Capture the cell that displays the provided text and extract its [x, y] central coordinate. 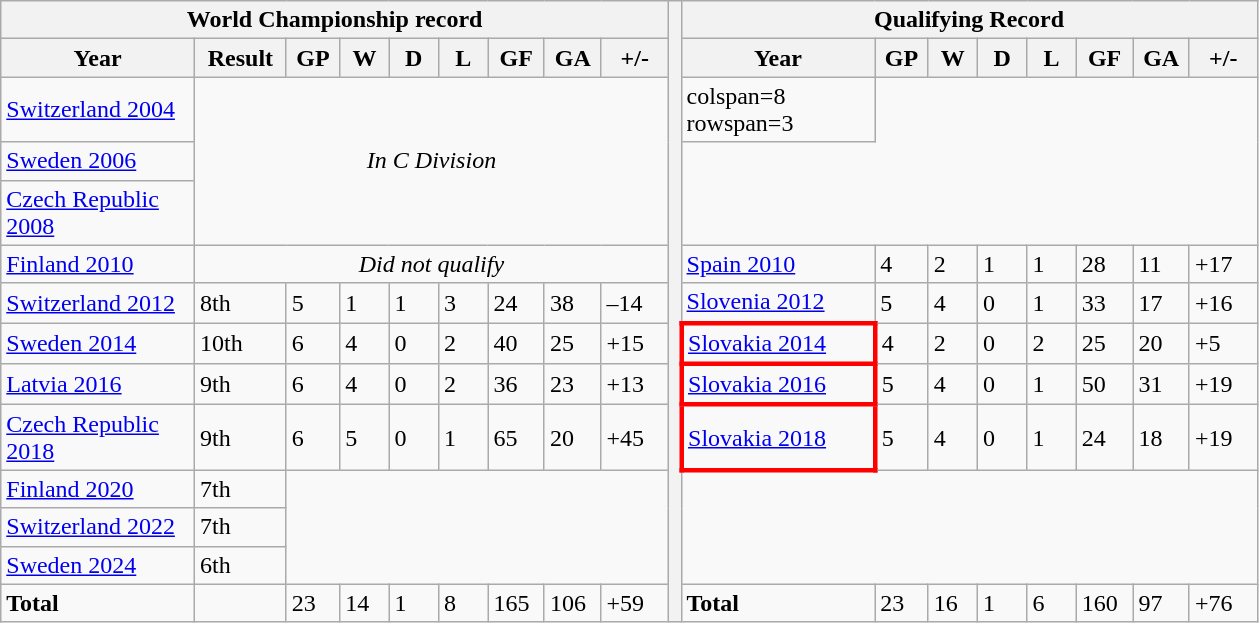
Czech Republic 2008 [98, 212]
Slovakia 2016 [778, 384]
Sweden 2006 [98, 161]
Finland 2020 [98, 489]
Result [240, 58]
8th [240, 303]
106 [572, 603]
In C Division [431, 161]
160 [1104, 603]
38 [572, 303]
–14 [634, 303]
Sweden 2014 [98, 344]
+59 [634, 603]
50 [1104, 384]
3 [462, 303]
+13 [634, 384]
Sweden 2024 [98, 565]
8 [462, 603]
16 [952, 603]
165 [516, 603]
36 [516, 384]
+5 [1223, 344]
Finland 2010 [98, 264]
40 [516, 344]
Slovenia 2012 [778, 303]
Czech Republic 2018 [98, 438]
10th [240, 344]
17 [1162, 303]
Slovakia 2014 [778, 344]
+15 [634, 344]
Switzerland 2022 [98, 527]
14 [364, 603]
Qualifying Record [969, 20]
18 [1162, 438]
Spain 2010 [778, 264]
Switzerland 2012 [98, 303]
6th [240, 565]
65 [516, 438]
+17 [1223, 264]
+16 [1223, 303]
Did not qualify [431, 264]
+45 [634, 438]
33 [1104, 303]
+76 [1223, 603]
colspan=8 rowspan=3 [778, 110]
World Championship record [335, 20]
Switzerland 2004 [98, 110]
28 [1104, 264]
97 [1162, 603]
Slovakia 2018 [778, 438]
31 [1162, 384]
11 [1162, 264]
Latvia 2016 [98, 384]
